For the text-containing cell, return its midpoint in [x, y] coordinate format. 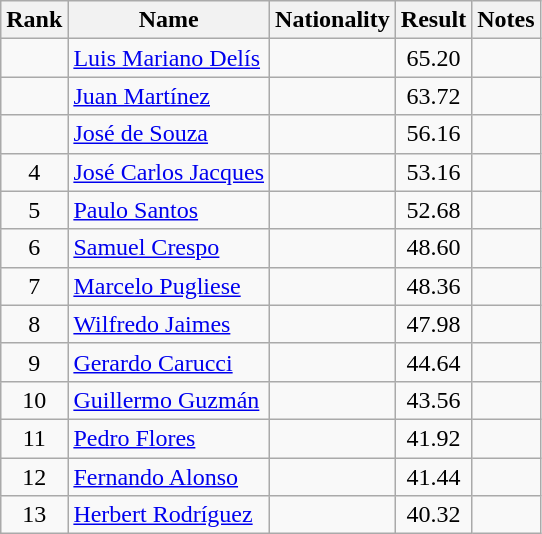
Luis Mariano Delís [169, 58]
Result [433, 20]
José Carlos Jacques [169, 172]
Pedro Flores [169, 438]
41.92 [433, 438]
4 [34, 172]
6 [34, 248]
Guillermo Guzmán [169, 400]
65.20 [433, 58]
Herbert Rodríguez [169, 515]
Gerardo Carucci [169, 362]
8 [34, 324]
Nationality [333, 20]
Fernando Alonso [169, 477]
Name [169, 20]
9 [34, 362]
52.68 [433, 210]
12 [34, 477]
5 [34, 210]
Samuel Crespo [169, 248]
Rank [34, 20]
José de Souza [169, 134]
48.60 [433, 248]
Notes [506, 20]
47.98 [433, 324]
7 [34, 286]
Paulo Santos [169, 210]
13 [34, 515]
Marcelo Pugliese [169, 286]
53.16 [433, 172]
63.72 [433, 96]
11 [34, 438]
44.64 [433, 362]
10 [34, 400]
Wilfredo Jaimes [169, 324]
43.56 [433, 400]
41.44 [433, 477]
40.32 [433, 515]
56.16 [433, 134]
48.36 [433, 286]
Juan Martínez [169, 96]
